Find where the given text appears and provide that cell's center as (X, Y) coordinate. 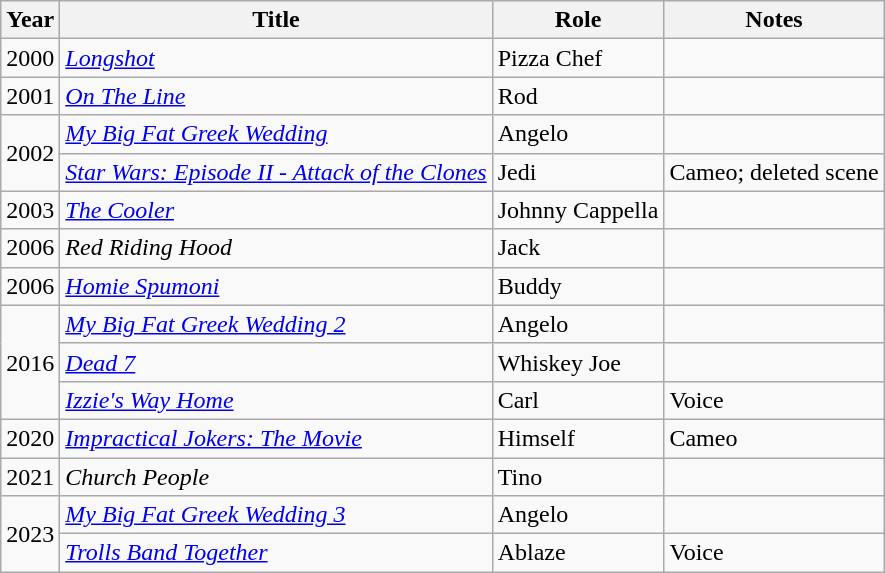
Title (276, 20)
My Big Fat Greek Wedding 3 (276, 515)
Jedi (578, 172)
Buddy (578, 286)
Rod (578, 96)
My Big Fat Greek Wedding 2 (276, 324)
Star Wars: Episode II - Attack of the Clones (276, 172)
Church People (276, 477)
Trolls Band Together (276, 553)
2021 (30, 477)
Year (30, 20)
2003 (30, 210)
2001 (30, 96)
Notes (774, 20)
2020 (30, 438)
Carl (578, 400)
Impractical Jokers: The Movie (276, 438)
My Big Fat Greek Wedding (276, 134)
Tino (578, 477)
2023 (30, 534)
Izzie's Way Home (276, 400)
Himself (578, 438)
Pizza Chef (578, 58)
Cameo (774, 438)
2000 (30, 58)
Homie Spumoni (276, 286)
Johnny Cappella (578, 210)
The Cooler (276, 210)
Red Riding Hood (276, 248)
Dead 7 (276, 362)
On The Line (276, 96)
Whiskey Joe (578, 362)
Ablaze (578, 553)
Cameo; deleted scene (774, 172)
Longshot (276, 58)
2002 (30, 153)
Role (578, 20)
Jack (578, 248)
2016 (30, 362)
